Determine the [x, y] coordinate at the center of the cell enclosing the given text.  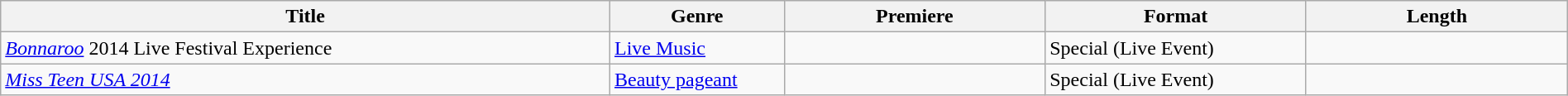
Premiere [915, 17]
Format [1176, 17]
Genre [697, 17]
Beauty pageant [697, 79]
Length [1437, 17]
Bonnaroo 2014 Live Festival Experience [306, 48]
Live Music [697, 48]
Miss Teen USA 2014 [306, 79]
Title [306, 17]
